Determine the (x, y) coordinate at the center of the cell enclosing the given text.  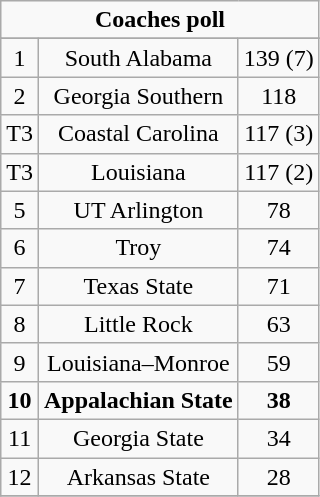
10 (20, 400)
1 (20, 58)
117 (3) (278, 134)
South Alabama (138, 58)
117 (2) (278, 172)
Little Rock (138, 324)
Appalachian State (138, 400)
Arkansas State (138, 477)
Troy (138, 248)
139 (7) (278, 58)
74 (278, 248)
38 (278, 400)
2 (20, 96)
71 (278, 286)
9 (20, 362)
Louisiana–Monroe (138, 362)
Coastal Carolina (138, 134)
28 (278, 477)
Coaches poll (160, 20)
Texas State (138, 286)
78 (278, 210)
7 (20, 286)
Georgia State (138, 438)
12 (20, 477)
Georgia Southern (138, 96)
59 (278, 362)
118 (278, 96)
Louisiana (138, 172)
8 (20, 324)
34 (278, 438)
6 (20, 248)
UT Arlington (138, 210)
5 (20, 210)
63 (278, 324)
11 (20, 438)
